Provide the [X, Y] coordinate of the cell's center where the given text is located.  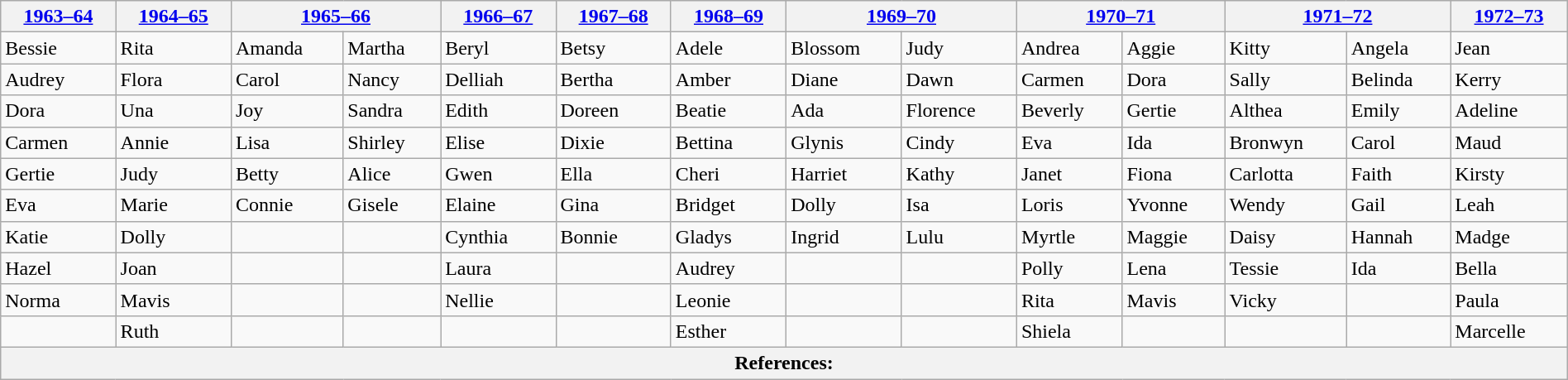
Myrtle [1069, 237]
Cynthia [498, 237]
1969–70 [901, 17]
Connie [286, 205]
Norma [58, 300]
References: [784, 363]
Faith [1398, 174]
Gwen [498, 174]
Fiona [1174, 174]
Althea [1285, 111]
Emily [1398, 111]
Vicky [1285, 300]
Sandra [392, 111]
Gina [614, 205]
1966–67 [498, 17]
Dawn [959, 79]
1963–64 [58, 17]
Carlotta [1285, 174]
Elise [498, 142]
Leonie [728, 300]
Ella [614, 174]
Bertha [614, 79]
Aggie [1174, 48]
Doreen [614, 111]
Bettina [728, 142]
Esther [728, 331]
Adeline [1508, 111]
Harriet [844, 174]
Tessie [1285, 268]
Cheri [728, 174]
Amanda [286, 48]
Bessie [58, 48]
1964–65 [174, 17]
Blossom [844, 48]
Katie [58, 237]
Belinda [1398, 79]
Beverly [1069, 111]
Glynis [844, 142]
Betty [286, 174]
Beatie [728, 111]
1968–69 [728, 17]
Angela [1398, 48]
Bridget [728, 205]
Bonnie [614, 237]
Cindy [959, 142]
Leah [1508, 205]
Kirsty [1508, 174]
Maggie [1174, 237]
Andrea [1069, 48]
Joan [174, 268]
Polly [1069, 268]
Amber [728, 79]
Kathy [959, 174]
Marcelle [1508, 331]
Hazel [58, 268]
Madge [1508, 237]
Delliah [498, 79]
Shirley [392, 142]
Betsy [614, 48]
Isa [959, 205]
Nancy [392, 79]
Diane [844, 79]
Sally [1285, 79]
Adele [728, 48]
Hannah [1398, 237]
Lena [1174, 268]
Lisa [286, 142]
Bronwyn [1285, 142]
Marie [174, 205]
Gail [1398, 205]
Shiela [1069, 331]
1965–66 [336, 17]
Ada [844, 111]
1967–68 [614, 17]
Loris [1069, 205]
Elaine [498, 205]
Laura [498, 268]
Florence [959, 111]
Gladys [728, 237]
Flora [174, 79]
1972–73 [1508, 17]
Maud [1508, 142]
Joy [286, 111]
Daisy [1285, 237]
Yvonne [1174, 205]
Una [174, 111]
Dixie [614, 142]
Annie [174, 142]
Ingrid [844, 237]
Nellie [498, 300]
Jean [1508, 48]
Beryl [498, 48]
Martha [392, 48]
Alice [392, 174]
Janet [1069, 174]
Lulu [959, 237]
Paula [1508, 300]
Ruth [174, 331]
Wendy [1285, 205]
Gisele [392, 205]
Kerry [1508, 79]
1970–71 [1121, 17]
Bella [1508, 268]
Edith [498, 111]
Kitty [1285, 48]
1971–72 [1338, 17]
